Identify which cell holds the provided text, then report its [X, Y] central coordinate. 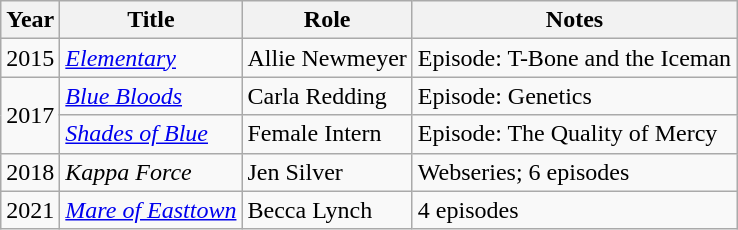
Jen Silver [327, 172]
Episode: The Quality of Mercy [574, 134]
4 episodes [574, 210]
Shades of Blue [151, 134]
Episode: Genetics [574, 96]
Carla Redding [327, 96]
Role [327, 20]
2018 [30, 172]
Title [151, 20]
Blue Bloods [151, 96]
Kappa Force [151, 172]
Notes [574, 20]
2017 [30, 115]
Female Intern [327, 134]
2021 [30, 210]
Episode: T-Bone and the Iceman [574, 58]
Elementary [151, 58]
2015 [30, 58]
Allie Newmeyer [327, 58]
Becca Lynch [327, 210]
Mare of Easttown [151, 210]
Webseries; 6 episodes [574, 172]
Year [30, 20]
